From the cell containing the given text, extract its center point as (X, Y) coordinate. 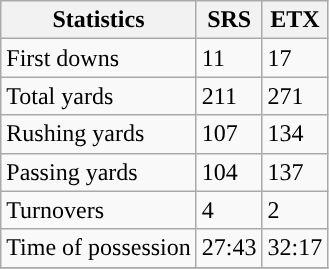
Time of possession (99, 248)
107 (229, 134)
211 (229, 96)
First downs (99, 58)
104 (229, 172)
ETX (295, 20)
17 (295, 58)
Turnovers (99, 210)
SRS (229, 20)
4 (229, 210)
137 (295, 172)
Statistics (99, 20)
Total yards (99, 96)
11 (229, 58)
27:43 (229, 248)
2 (295, 210)
Rushing yards (99, 134)
32:17 (295, 248)
Passing yards (99, 172)
271 (295, 96)
134 (295, 134)
